Determine the (X, Y) coordinate at the center of the cell enclosing the given text.  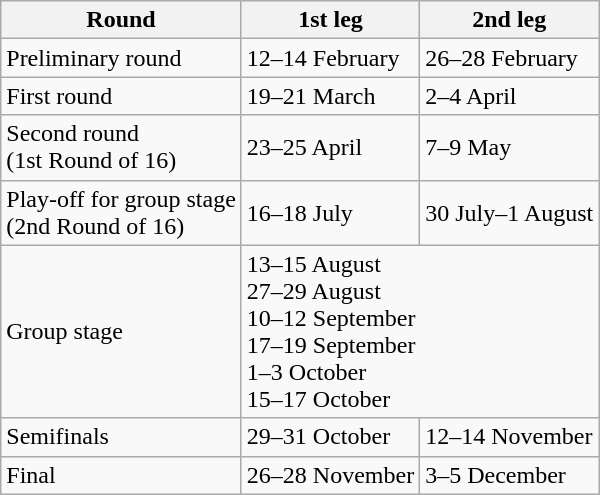
7–9 May (510, 148)
Second round(1st Round of 16) (122, 148)
1st leg (330, 20)
23–25 April (330, 148)
Semifinals (122, 437)
26–28 November (330, 475)
12–14 November (510, 437)
First round (122, 96)
13–15 August 27–29 August 10–12 September 17–19 September 1–3 October 15–17 October (420, 332)
Group stage (122, 332)
2–4 April (510, 96)
2nd leg (510, 20)
Play-off for group stage(2nd Round of 16) (122, 212)
Final (122, 475)
26–28 February (510, 58)
19–21 March (330, 96)
30 July–1 August (510, 212)
16–18 July (330, 212)
12–14 February (330, 58)
29–31 October (330, 437)
Round (122, 20)
3–5 December (510, 475)
Preliminary round (122, 58)
